Pinpoint the cell where the given text exists, returning its (X, Y) midpoint coordinate. 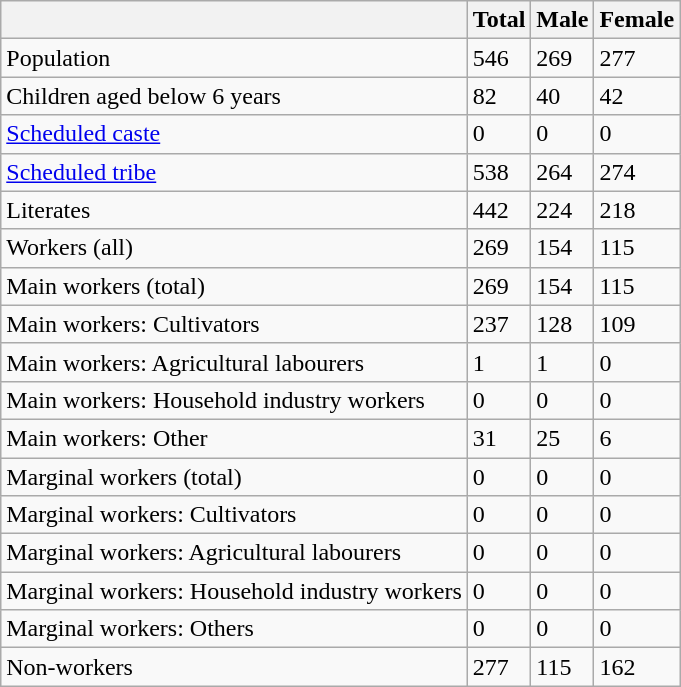
25 (562, 438)
162 (637, 667)
Scheduled caste (234, 134)
442 (499, 210)
Total (499, 20)
82 (499, 96)
224 (562, 210)
Marginal workers: Cultivators (234, 515)
Marginal workers (total) (234, 477)
546 (499, 58)
264 (562, 172)
Non-workers (234, 667)
31 (499, 438)
128 (562, 324)
274 (637, 172)
Workers (all) (234, 248)
538 (499, 172)
40 (562, 96)
Children aged below 6 years (234, 96)
109 (637, 324)
Population (234, 58)
Female (637, 20)
Main workers: Cultivators (234, 324)
Marginal workers: Others (234, 629)
Marginal workers: Household industry workers (234, 591)
237 (499, 324)
218 (637, 210)
Main workers (total) (234, 286)
Main workers: Other (234, 438)
Marginal workers: Agricultural labourers (234, 553)
Main workers: Household industry workers (234, 400)
6 (637, 438)
Scheduled tribe (234, 172)
Male (562, 20)
Literates (234, 210)
42 (637, 96)
Main workers: Agricultural labourers (234, 362)
